Return (X, Y) of the center of cell containing provided text 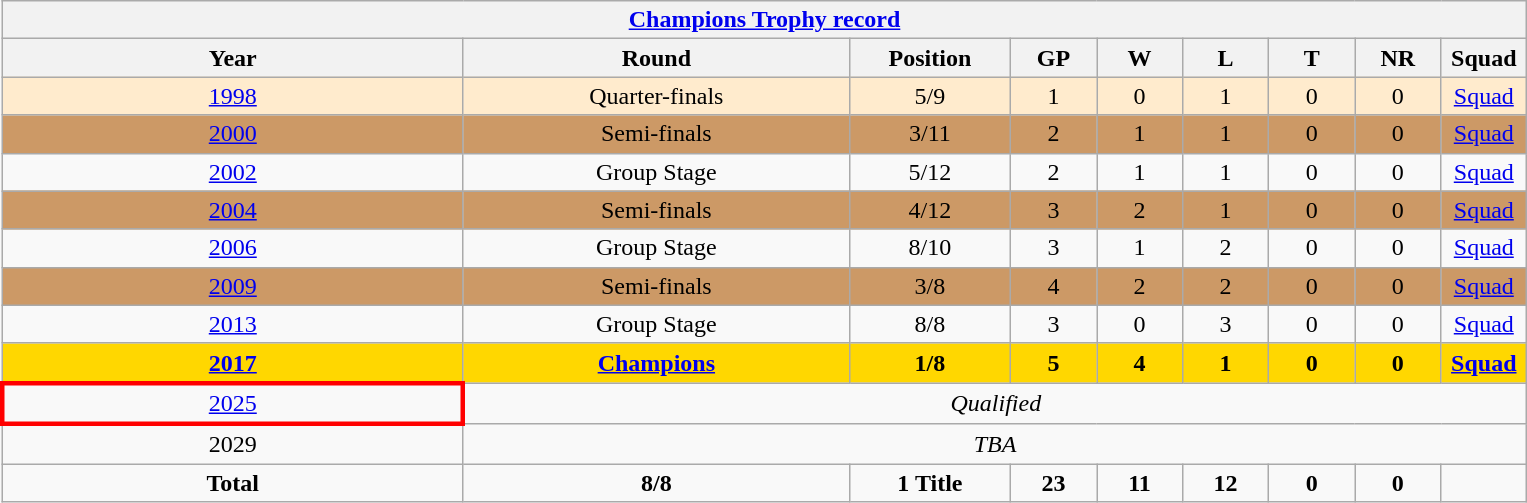
12 (1226, 483)
TBA (995, 444)
NR (1398, 58)
Champions (656, 363)
W (1139, 58)
Champions Trophy record (764, 20)
4/12 (930, 210)
2000 (232, 134)
2029 (232, 444)
1/8 (930, 363)
5 (1053, 363)
5/9 (930, 96)
1998 (232, 96)
Year (232, 58)
8/10 (930, 248)
2006 (232, 248)
Qualified (995, 404)
Position (930, 58)
3/8 (930, 286)
2009 (232, 286)
2002 (232, 172)
2013 (232, 324)
2017 (232, 363)
2025 (232, 404)
2004 (232, 210)
T (1312, 58)
GP (1053, 58)
1 Title (930, 483)
Total (232, 483)
23 (1053, 483)
3/11 (930, 134)
Round (656, 58)
L (1226, 58)
11 (1139, 483)
Quarter-finals (656, 96)
5/12 (930, 172)
